From the cell containing the given text, extract its center point as [x, y] coordinate. 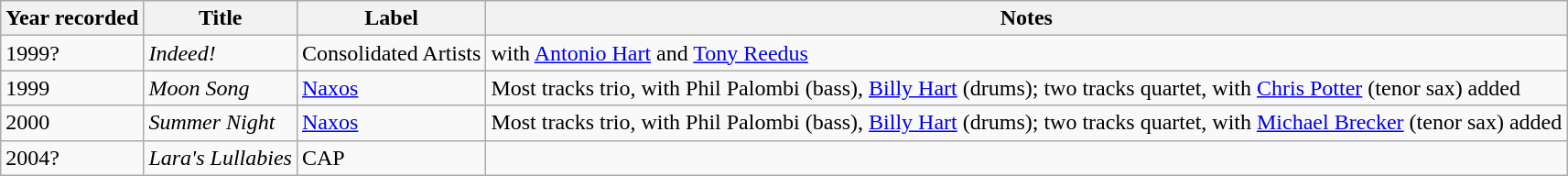
Indeed! [221, 53]
Most tracks trio, with Phil Palombi (bass), Billy Hart (drums); two tracks quartet, with Chris Potter (tenor sax) added [1027, 88]
Title [221, 18]
Year recorded [72, 18]
Most tracks trio, with Phil Palombi (bass), Billy Hart (drums); two tracks quartet, with Michael Brecker (tenor sax) added [1027, 123]
Moon Song [221, 88]
2004? [72, 158]
1999? [72, 53]
2000 [72, 123]
with Antonio Hart and Tony Reedus [1027, 53]
Consolidated Artists [391, 53]
CAP [391, 158]
Lara's Lullabies [221, 158]
1999 [72, 88]
Summer Night [221, 123]
Notes [1027, 18]
Label [391, 18]
